Output the (X, Y) coordinate of the center of the cell containing the given text.  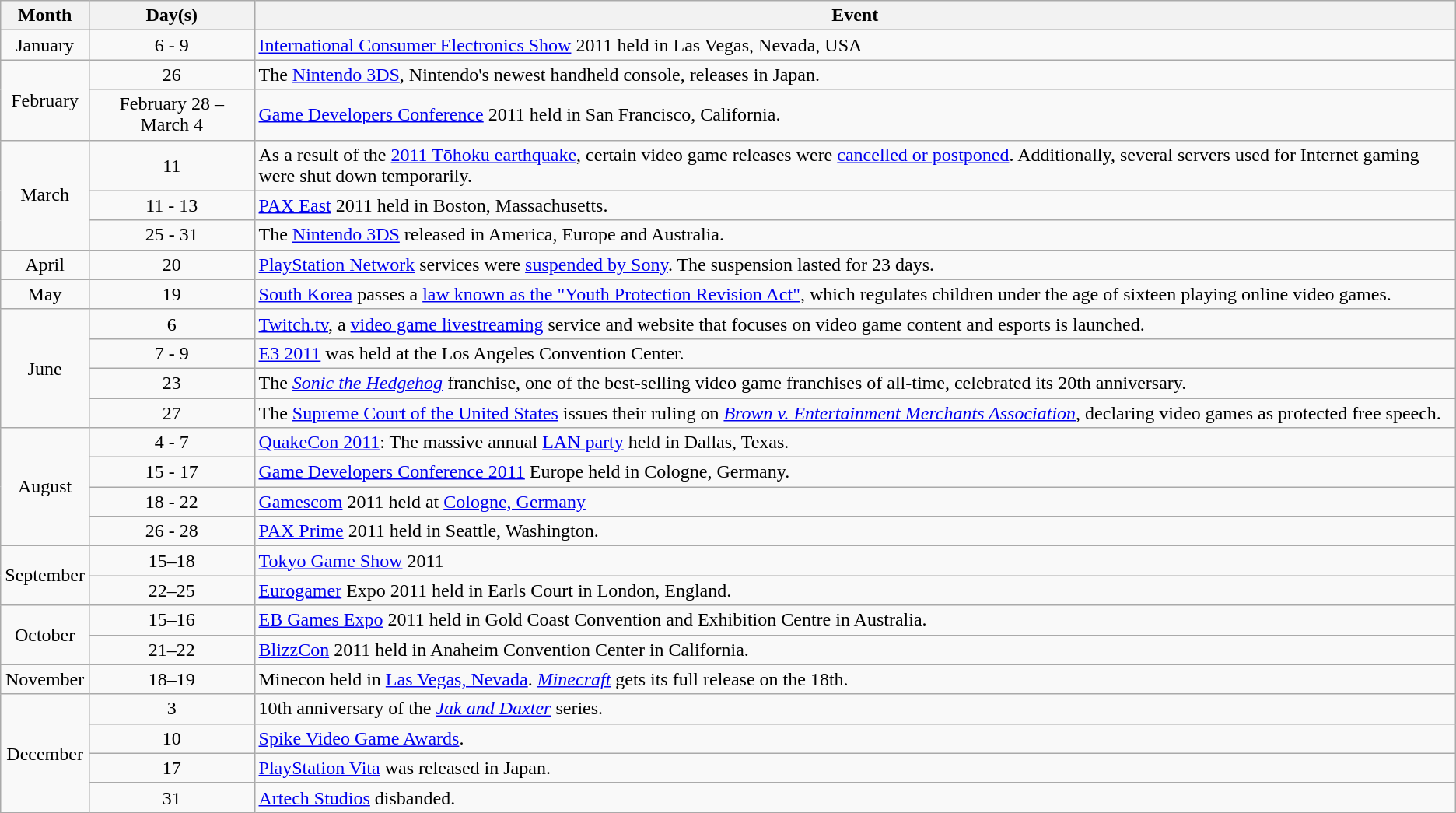
Game Developers Conference 2011 Europe held in Cologne, Germany. (855, 472)
Twitch.tv, a video game livestreaming service and website that focuses on video game content and esports is launched. (855, 324)
PAX Prime 2011 held in Seattle, Washington. (855, 531)
BlizzCon 2011 held in Anaheim Convention Center in California. (855, 650)
January (45, 45)
PAX East 2011 held in Boston, Massachusetts. (855, 205)
QuakeCon 2011: The massive annual LAN party held in Dallas, Texas. (855, 443)
November (45, 679)
25 - 31 (171, 235)
May (45, 294)
EB Games Expo 2011 held in Gold Coast Convention and Exhibition Centre in Australia. (855, 620)
December (45, 753)
18 - 22 (171, 502)
April (45, 265)
February (45, 100)
22–25 (171, 590)
7 - 9 (171, 353)
June (45, 368)
11 - 13 (171, 205)
26 - 28 (171, 531)
6 - 9 (171, 45)
3 (171, 709)
Day(s) (171, 16)
The Sonic the Hedgehog franchise, one of the best-selling video game franchises of all-time, celebrated its 20th anniversary. (855, 383)
11 (171, 165)
26 (171, 75)
Gamescom 2011 held at Cologne, Germany (855, 502)
October (45, 635)
20 (171, 265)
August (45, 487)
17 (171, 768)
Artech Studios disbanded. (855, 797)
PlayStation Network services were suspended by Sony. The suspension lasted for 23 days. (855, 265)
31 (171, 797)
Tokyo Game Show 2011 (855, 561)
15 - 17 (171, 472)
23 (171, 383)
E3 2011 was held at the Los Angeles Convention Center. (855, 353)
27 (171, 413)
September (45, 576)
21–22 (171, 650)
15–16 (171, 620)
The Nintendo 3DS released in America, Europe and Australia. (855, 235)
Event (855, 16)
Eurogamer Expo 2011 held in Earls Court in London, England. (855, 590)
South Korea passes a law known as the "Youth Protection Revision Act", which regulates children under the age of sixteen playing online video games. (855, 294)
15–18 (171, 561)
March (45, 194)
Month (45, 16)
4 - 7 (171, 443)
February 28 – March 4 (171, 115)
10 (171, 738)
6 (171, 324)
Minecon held in Las Vegas, Nevada. Minecraft gets its full release on the 18th. (855, 679)
18–19 (171, 679)
International Consumer Electronics Show 2011 held in Las Vegas, Nevada, USA (855, 45)
PlayStation Vita was released in Japan. (855, 768)
10th anniversary of the Jak and Daxter series. (855, 709)
Spike Video Game Awards. (855, 738)
Game Developers Conference 2011 held in San Francisco, California. (855, 115)
The Nintendo 3DS, Nintendo's newest handheld console, releases in Japan. (855, 75)
19 (171, 294)
